Extract the [x, y] coordinate from the center of the cell holding the provided text.  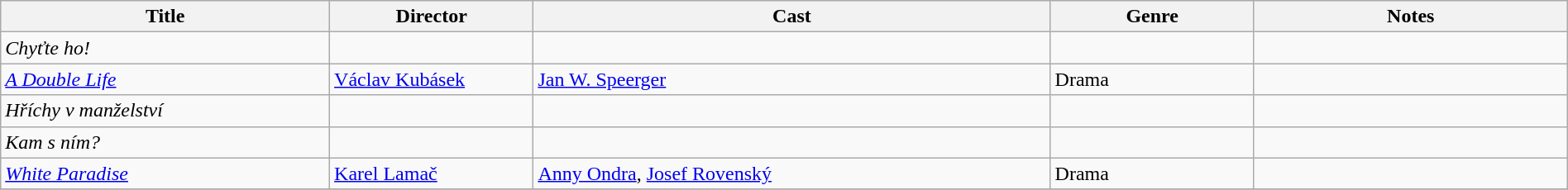
Kam s ním? [165, 142]
Title [165, 17]
Cast [792, 17]
Chyťte ho! [165, 48]
Hříchy v manželství [165, 111]
Notes [1411, 17]
White Paradise [165, 173]
Anny Ondra, Josef Rovenský [792, 173]
Genre [1152, 17]
A Double Life [165, 79]
Karel Lamač [432, 173]
Jan W. Speerger [792, 79]
Director [432, 17]
Václav Kubásek [432, 79]
